Provide the [X, Y] coordinate of the cell's center where the given text is located.  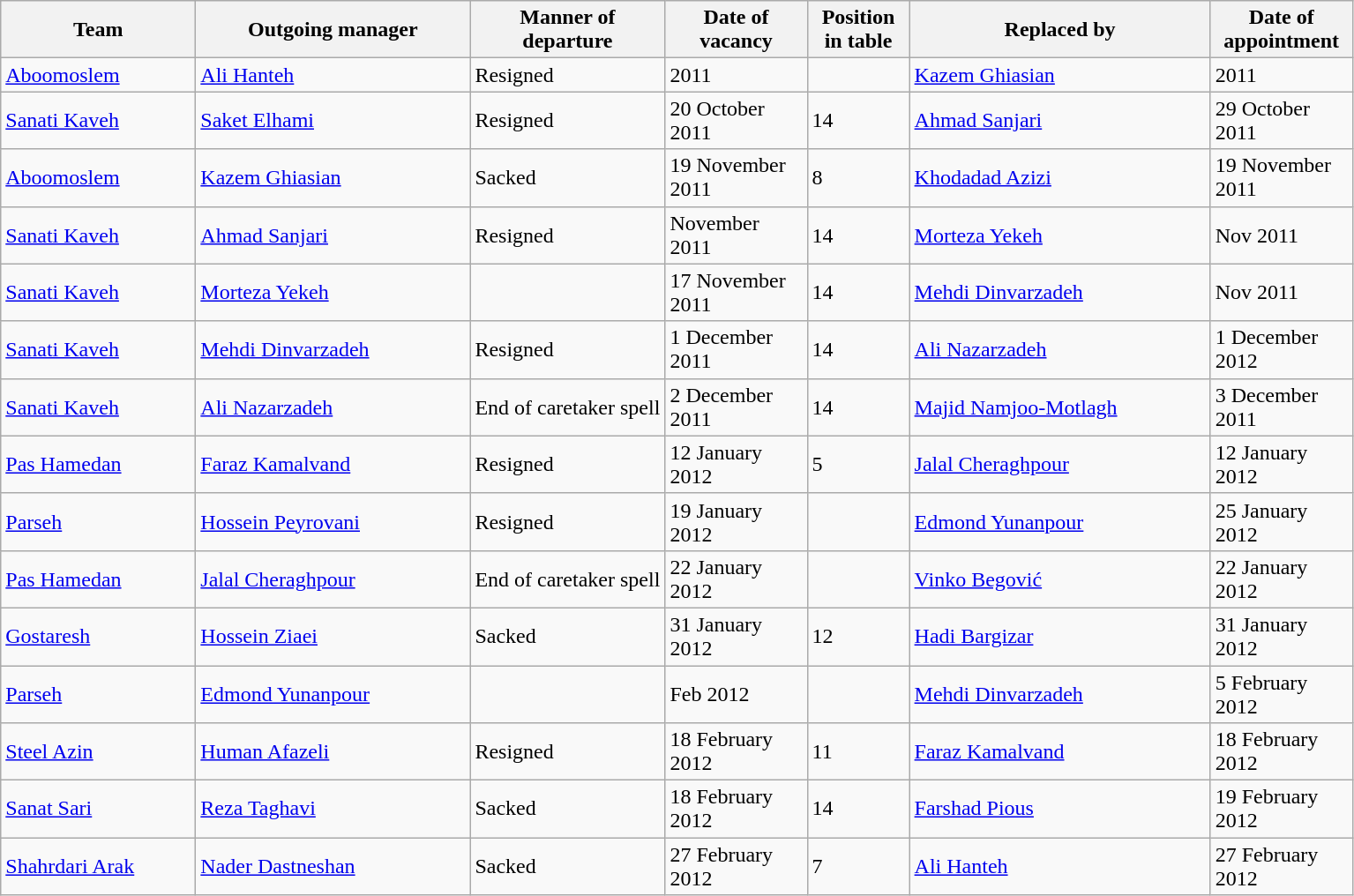
Sanat Sari [99, 810]
19 February 2012 [1281, 810]
8 [858, 178]
Farshad Pious [1060, 810]
November 2011 [736, 235]
Reza Taghavi [333, 810]
Nader Dastneshan [333, 866]
Replaced by [1060, 30]
1 December 2011 [736, 349]
3 December 2011 [1281, 407]
Human Afazeli [333, 751]
Feb 2012 [736, 693]
Position in table [858, 30]
Khodadad Azizi [1060, 178]
12 [858, 637]
Hadi Bargizar [1060, 637]
5 February 2012 [1281, 693]
Date of appointment [1281, 30]
Vinko Begović [1060, 579]
Gostaresh [99, 637]
Team [99, 30]
19 January 2012 [736, 522]
7 [858, 866]
29 October 2011 [1281, 120]
1 December 2012 [1281, 349]
Saket Elhami [333, 120]
11 [858, 751]
17 November 2011 [736, 293]
Majid Namjoo-Motlagh [1060, 407]
Shahrdari Arak [99, 866]
Hossein Ziaei [333, 637]
Hossein Peyrovani [333, 522]
25 January 2012 [1281, 522]
Date of vacancy [736, 30]
5 [858, 464]
Outgoing manager [333, 30]
Steel Azin [99, 751]
Manner of departure [568, 30]
2 December 2011 [736, 407]
20 October 2011 [736, 120]
